Extract the [x, y] coordinate from the center of the cell holding the provided text.  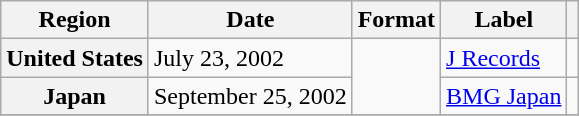
Date [250, 20]
United States [75, 58]
Japan [75, 96]
Label [504, 20]
BMG Japan [504, 96]
July 23, 2002 [250, 58]
Format [396, 20]
September 25, 2002 [250, 96]
Region [75, 20]
J Records [504, 58]
